Capture the cell that displays the provided text and extract its [x, y] central coordinate. 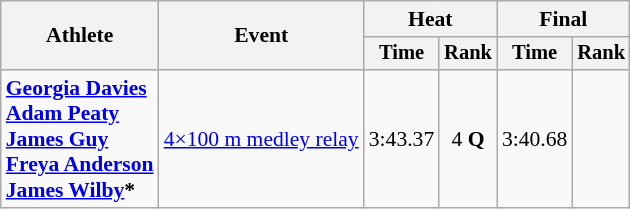
Heat [430, 19]
Final [564, 19]
4 Q [468, 139]
3:43.37 [402, 139]
Athlete [80, 36]
3:40.68 [534, 139]
Georgia DaviesAdam PeatyJames GuyFreya AndersonJames Wilby* [80, 139]
4×100 m medley relay [262, 139]
Event [262, 36]
